From the cell containing the given text, extract its center point as [X, Y] coordinate. 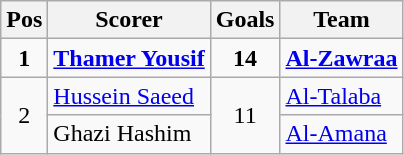
1 [24, 58]
Al-Amana [342, 134]
14 [245, 58]
Team [342, 20]
Thamer Yousif [129, 58]
Al-Zawraa [342, 58]
Scorer [129, 20]
11 [245, 115]
Pos [24, 20]
Ghazi Hashim [129, 134]
Hussein Saeed [129, 96]
Goals [245, 20]
2 [24, 115]
Al-Talaba [342, 96]
